Scan for the cell matching the given text and deliver its [X, Y] coordinate at center. 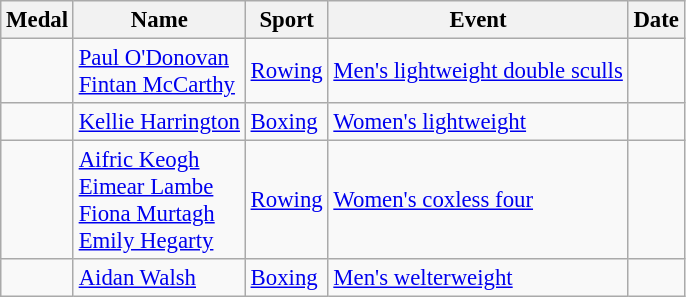
Name [159, 20]
Date [656, 20]
Sport [286, 20]
Aifric KeoghEimear LambeFiona MurtaghEmily Hegarty [159, 200]
Men's welterweight [478, 278]
Men's lightweight double sculls [478, 72]
Kellie Harrington [159, 122]
Aidan Walsh [159, 278]
Event [478, 20]
Women's lightweight [478, 122]
Women's coxless four [478, 200]
Paul O'DonovanFintan McCarthy [159, 72]
Medal [38, 20]
